Scan for the cell matching the given text and deliver its [X, Y] coordinate at center. 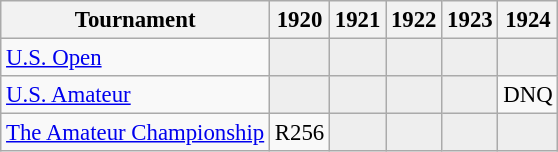
U.S. Open [136, 58]
R256 [300, 133]
The Amateur Championship [136, 133]
1924 [528, 20]
1922 [414, 20]
Tournament [136, 20]
1921 [357, 20]
1920 [300, 20]
1923 [470, 20]
U.S. Amateur [136, 95]
DNQ [528, 95]
